Scan for the cell matching the given text and deliver its (x, y) coordinate at center. 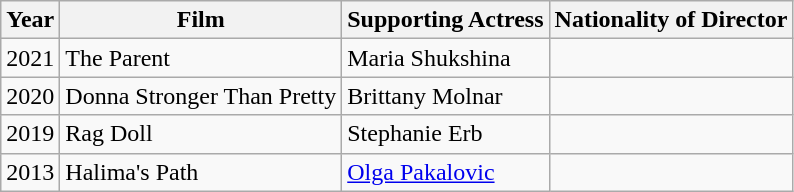
Year (30, 20)
Rag Doll (201, 134)
Nationality of Director (671, 20)
2019 (30, 134)
Donna Stronger Than Pretty (201, 96)
2013 (30, 172)
2020 (30, 96)
Stephanie Erb (446, 134)
Halima's Path (201, 172)
2021 (30, 58)
The Parent (201, 58)
Supporting Actress (446, 20)
Brittany Molnar (446, 96)
Film (201, 20)
Maria Shukshina (446, 58)
Olga Pakalovic (446, 172)
